Provide the (x, y) coordinate of the cell's center where the given text is located.  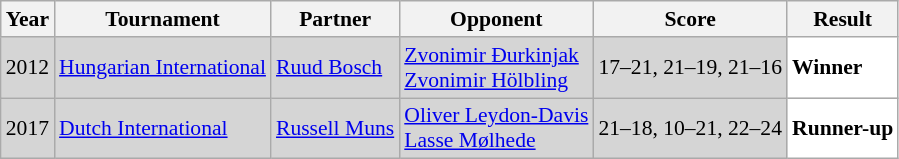
Tournament (162, 19)
Russell Muns (335, 128)
Winner (842, 68)
Ruud Bosch (335, 68)
Score (690, 19)
Year (28, 19)
Hungarian International (162, 68)
2017 (28, 128)
Partner (335, 19)
Runner-up (842, 128)
Opponent (496, 19)
21–18, 10–21, 22–24 (690, 128)
Dutch International (162, 128)
Zvonimir Đurkinjak Zvonimir Hölbling (496, 68)
Oliver Leydon-Davis Lasse Mølhede (496, 128)
Result (842, 19)
2012 (28, 68)
17–21, 21–19, 21–16 (690, 68)
